Find where the given text appears and provide that cell's center as [x, y] coordinate. 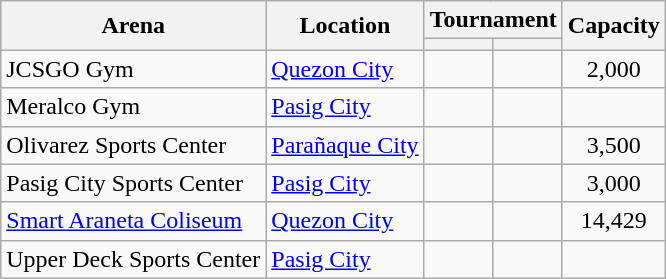
Olivarez Sports Center [134, 145]
Upper Deck Sports Center [134, 259]
3,000 [614, 183]
14,429 [614, 221]
Parañaque City [345, 145]
Arena [134, 26]
Smart Araneta Coliseum [134, 221]
Meralco Gym [134, 107]
Pasig City Sports Center [134, 183]
Capacity [614, 26]
2,000 [614, 69]
Tournament [493, 20]
3,500 [614, 145]
Location [345, 26]
JCSGO Gym [134, 69]
